Output the (X, Y) coordinate of the center of the cell containing the given text.  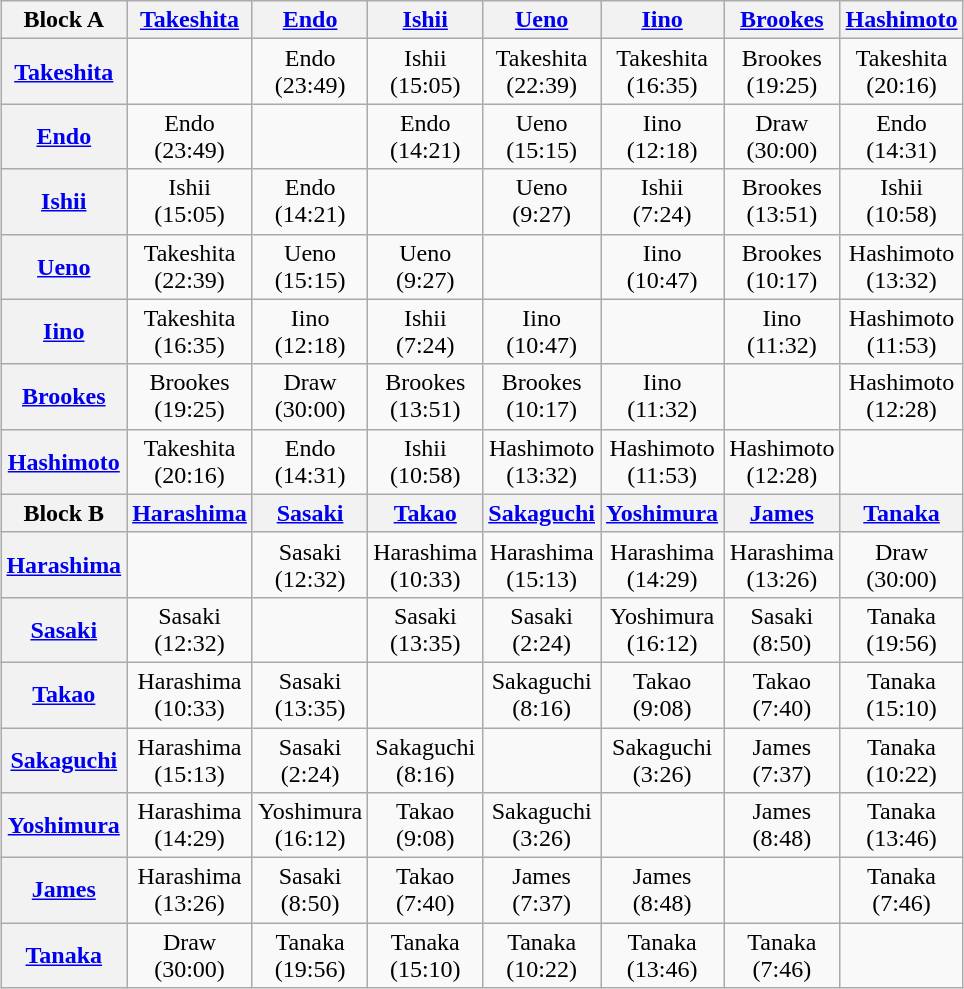
Block A (64, 20)
Block B (64, 513)
